Output the [X, Y] coordinate of the center of the cell containing the given text.  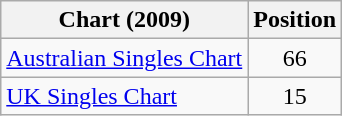
15 [295, 96]
66 [295, 58]
Chart (2009) [124, 20]
UK Singles Chart [124, 96]
Position [295, 20]
Australian Singles Chart [124, 58]
